Find where the given text appears and provide that cell's center as [X, Y] coordinate. 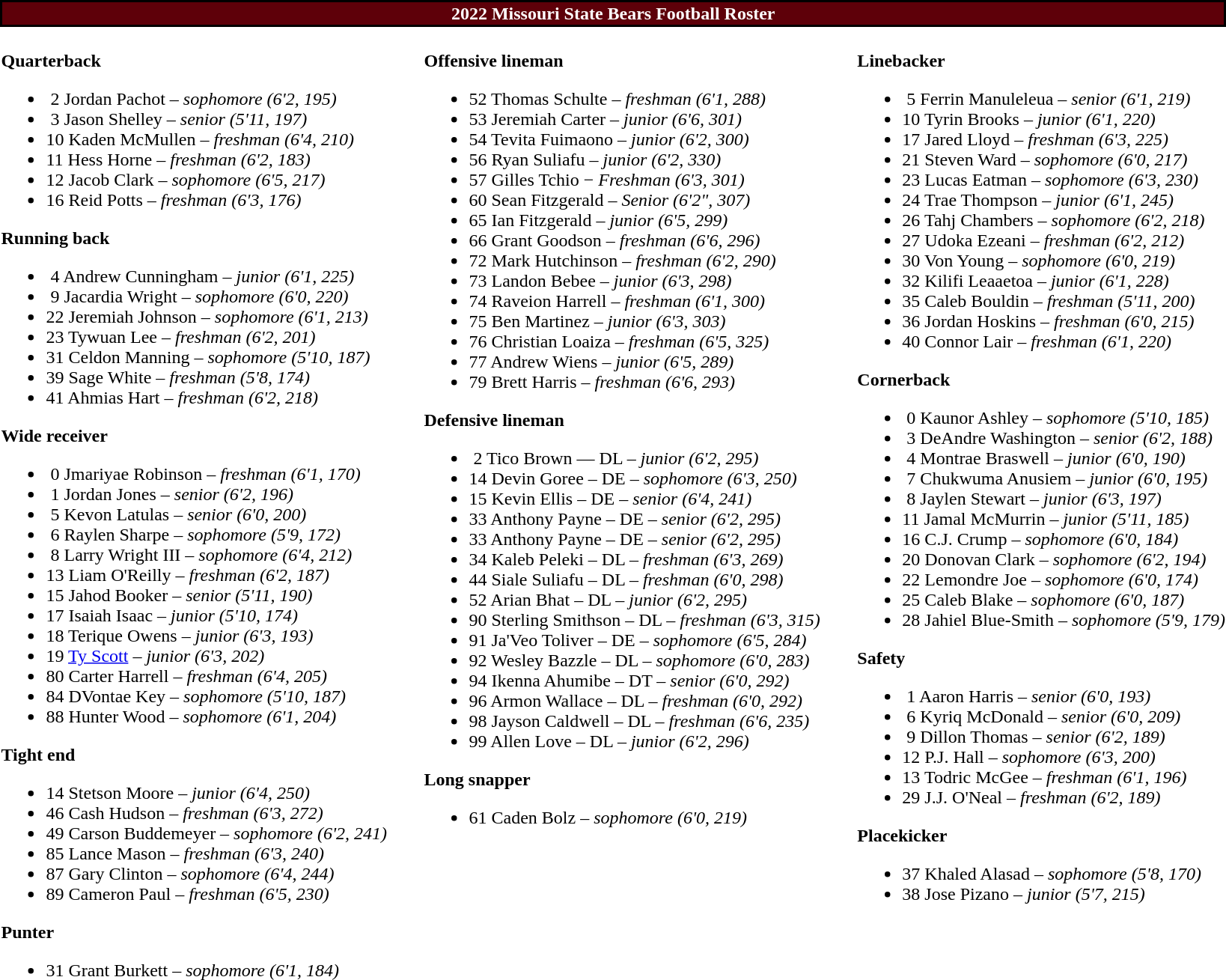
2022 Missouri State Bears Football Roster [613, 13]
